Pinpoint the cell where the given text exists, returning its (X, Y) midpoint coordinate. 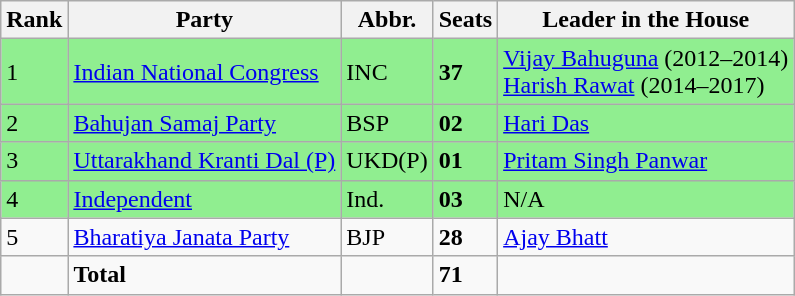
Bahujan Samaj Party (204, 123)
Seats (465, 20)
Ajay Bhatt (646, 237)
BJP (387, 237)
Indian National Congress (204, 72)
UKD(P) (387, 161)
Hari Das (646, 123)
Ind. (387, 199)
Independent (204, 199)
28 (465, 237)
BSP (387, 123)
01 (465, 161)
4 (34, 199)
Bharatiya Janata Party (204, 237)
Vijay Bahuguna (2012–2014)Harish Rawat (2014–2017) (646, 72)
1 (34, 72)
INC (387, 72)
02 (465, 123)
Party (204, 20)
Abbr. (387, 20)
Leader in the House (646, 20)
3 (34, 161)
Uttarakhand Kranti Dal (P) (204, 161)
Pritam Singh Panwar (646, 161)
Total (204, 275)
Rank (34, 20)
2 (34, 123)
5 (34, 237)
N/A (646, 199)
37 (465, 72)
03 (465, 199)
71 (465, 275)
